Provide the [x, y] coordinate of the cell's center where the given text is located.  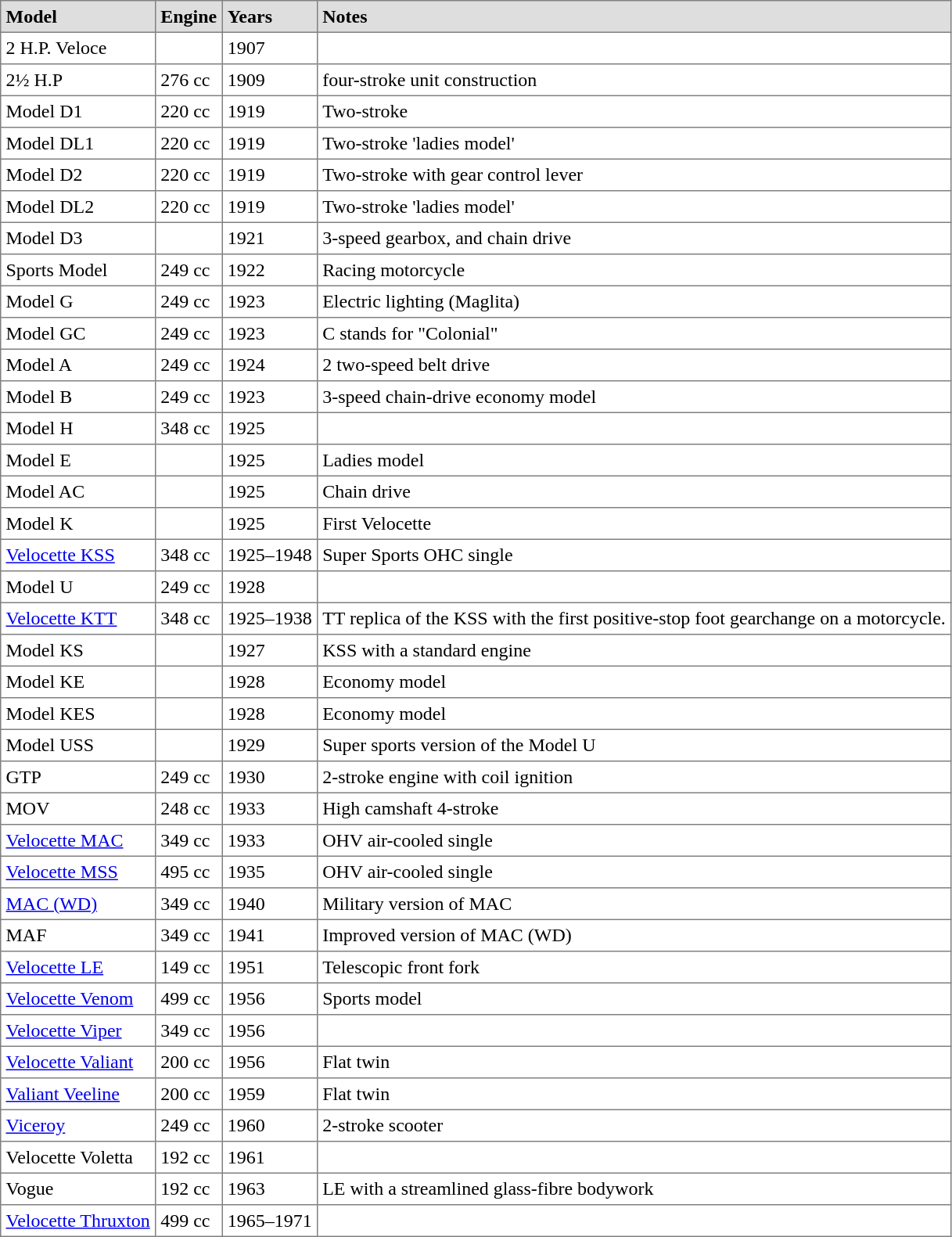
Electric lighting (Maglita) [634, 301]
2-stroke scooter [634, 1125]
Velocette MSS [78, 872]
Model A [78, 365]
1940 [270, 904]
Velocette Thruxton [78, 1221]
Velocette Valiant [78, 1062]
First Velocette [634, 523]
Sports Model [78, 270]
2 H.P. Veloce [78, 48]
Velocette Viper [78, 1030]
1921 [270, 238]
1965–1971 [270, 1221]
1907 [270, 48]
Model E [78, 460]
2-stroke engine with coil ignition [634, 777]
High camshaft 4-stroke [634, 808]
Ladies model [634, 460]
1960 [270, 1125]
Super sports version of the Model U [634, 745]
495 cc [189, 872]
Super Sports OHC single [634, 555]
3-speed gearbox, and chain drive [634, 238]
Sports model [634, 998]
LE with a streamlined glass-fibre bodywork [634, 1188]
Model DL1 [78, 143]
Chain drive [634, 491]
248 cc [189, 808]
Model [78, 16]
four-stroke unit construction [634, 80]
1951 [270, 967]
Model D1 [78, 111]
Velocette LE [78, 967]
1909 [270, 80]
C stands for "Colonial" [634, 333]
1925–1948 [270, 555]
Velocette Voletta [78, 1157]
Model KS [78, 650]
Improved version of MAC (WD) [634, 935]
Vogue [78, 1188]
1929 [270, 745]
1922 [270, 270]
Years [270, 16]
Model AC [78, 491]
Military version of MAC [634, 904]
Model DL2 [78, 207]
TT replica of the KSS with the first positive-stop foot gearchange on a motorcycle. [634, 618]
1941 [270, 935]
276 cc [189, 80]
Model G [78, 301]
GTP [78, 777]
1959 [270, 1094]
Model D3 [78, 238]
Viceroy [78, 1125]
Velocette Venom [78, 998]
Telescopic front fork [634, 967]
Model K [78, 523]
Model U [78, 587]
Model GC [78, 333]
MAF [78, 935]
Velocette KTT [78, 618]
Model D2 [78, 174]
Model H [78, 428]
Model B [78, 397]
Notes [634, 16]
Valiant Veeline [78, 1094]
Two-stroke with gear control lever [634, 174]
Velocette MAC [78, 840]
149 cc [189, 967]
MAC (WD) [78, 904]
1925–1938 [270, 618]
KSS with a standard engine [634, 650]
3-speed chain-drive economy model [634, 397]
Velocette KSS [78, 555]
1963 [270, 1188]
MOV [78, 808]
1927 [270, 650]
Model USS [78, 745]
2 two-speed belt drive [634, 365]
1930 [270, 777]
Model KE [78, 681]
Model KES [78, 714]
2½ H.P [78, 80]
1935 [270, 872]
1924 [270, 365]
1961 [270, 1157]
Engine [189, 16]
Racing motorcycle [634, 270]
Two-stroke [634, 111]
